Identify which cell holds the provided text, then report its [x, y] central coordinate. 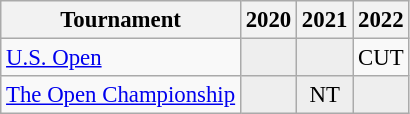
NT [325, 95]
2021 [325, 20]
CUT [381, 58]
2020 [268, 20]
U.S. Open [121, 58]
2022 [381, 20]
Tournament [121, 20]
The Open Championship [121, 95]
